Extract the (X, Y) coordinate from the center of the cell holding the provided text.  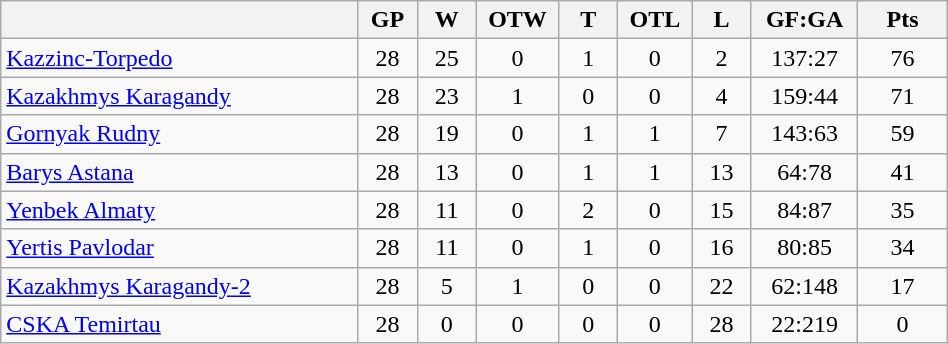
64:78 (804, 172)
Yenbek Almaty (180, 210)
17 (902, 286)
143:63 (804, 134)
71 (902, 96)
OTW (518, 20)
34 (902, 248)
76 (902, 58)
GP (388, 20)
159:44 (804, 96)
T (588, 20)
OTL (655, 20)
Gornyak Rudny (180, 134)
22 (722, 286)
25 (446, 58)
59 (902, 134)
W (446, 20)
Yertis Pavlodar (180, 248)
CSKA Temirtau (180, 324)
Kazakhmys Karagandy (180, 96)
4 (722, 96)
41 (902, 172)
Kazakhmys Karagandy-2 (180, 286)
Barys Astana (180, 172)
22:219 (804, 324)
137:27 (804, 58)
84:87 (804, 210)
Pts (902, 20)
Kazzinc-Torpedo (180, 58)
5 (446, 286)
35 (902, 210)
16 (722, 248)
7 (722, 134)
23 (446, 96)
L (722, 20)
62:148 (804, 286)
GF:GA (804, 20)
80:85 (804, 248)
15 (722, 210)
19 (446, 134)
